Detect which cell encompasses the target text, then output its (X, Y) center coordinate. 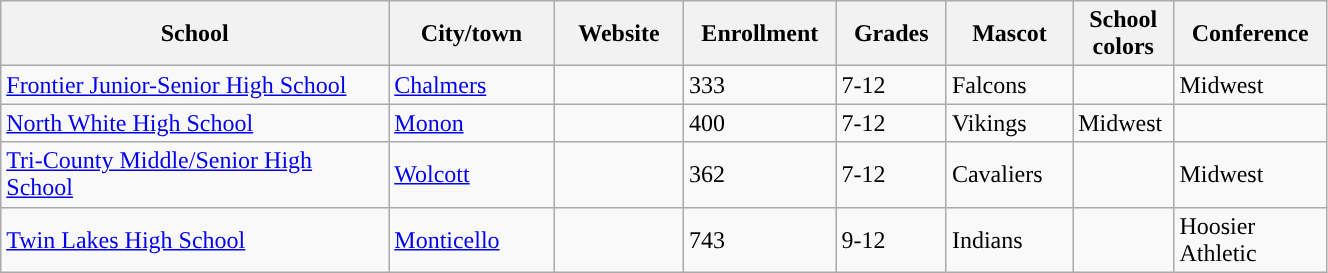
Monticello (472, 240)
Frontier Junior-Senior High School (195, 85)
Twin Lakes High School (195, 240)
School (195, 34)
9-12 (891, 240)
Conference (1250, 34)
Mascot (1009, 34)
Monon (472, 123)
North White High School (195, 123)
Tri-County Middle/Senior High School (195, 174)
333 (760, 85)
743 (760, 240)
362 (760, 174)
Website (618, 34)
Cavaliers (1009, 174)
Hoosier Athletic (1250, 240)
Grades (891, 34)
City/town (472, 34)
Wolcott (472, 174)
School colors (1124, 34)
Falcons (1009, 85)
400 (760, 123)
Enrollment (760, 34)
Vikings (1009, 123)
Indians (1009, 240)
Chalmers (472, 85)
